Find where the given text appears and provide that cell's center as [x, y] coordinate. 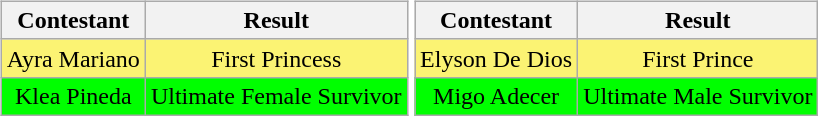
Ultimate Male Survivor [698, 96]
Ultimate Female Survivor [276, 96]
First Prince [698, 58]
Migo Adecer [496, 96]
First Princess [276, 58]
Elyson De Dios [496, 58]
Klea Pineda [73, 96]
Ayra Mariano [73, 58]
